Determine the [X, Y] coordinate at the center of the cell enclosing the given text.  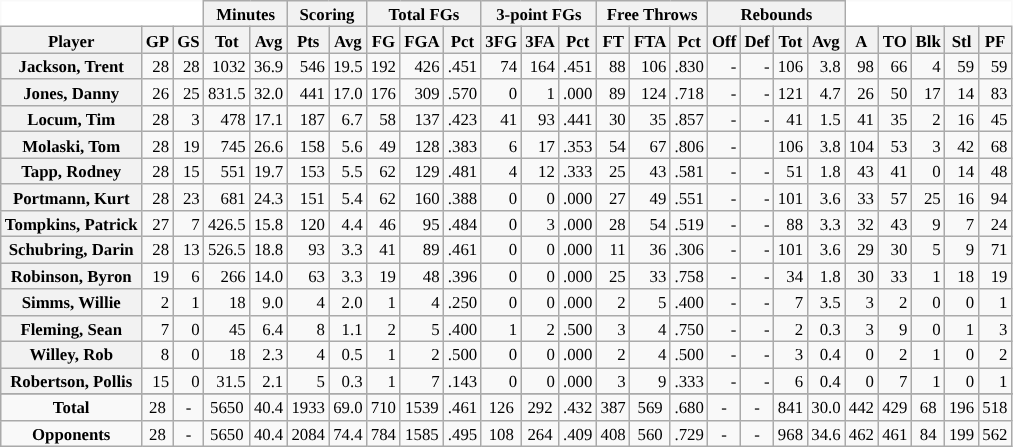
53 [894, 145]
95 [422, 224]
Simms, Willie [72, 302]
.250 [463, 302]
34 [790, 276]
14.0 [269, 276]
176 [384, 93]
968 [790, 433]
GS [188, 40]
.495 [463, 433]
199 [962, 433]
266 [227, 276]
15.8 [269, 224]
Tapp, Rodney [72, 171]
387 [612, 407]
309 [422, 93]
1.1 [348, 328]
63 [308, 276]
17.1 [269, 119]
.806 [689, 145]
23 [188, 197]
Blk [928, 40]
.143 [463, 381]
19.5 [348, 66]
TO [894, 40]
192 [384, 66]
34.6 [826, 433]
160 [422, 197]
9.0 [269, 302]
2.3 [269, 355]
84 [928, 433]
30.0 [826, 407]
32 [862, 224]
Willey, Rob [72, 355]
32.0 [269, 93]
5.6 [348, 145]
11 [612, 250]
2.1 [269, 381]
196 [962, 407]
3.5 [826, 302]
98 [862, 66]
Stl [962, 40]
Scoring [326, 14]
569 [650, 407]
Total FGs [424, 14]
108 [501, 433]
Total [72, 407]
A [862, 40]
.680 [689, 407]
551 [227, 171]
426 [422, 66]
128 [422, 145]
.388 [463, 197]
Def [756, 40]
.396 [463, 276]
442 [862, 407]
126 [501, 407]
.306 [689, 250]
.570 [463, 93]
0.5 [348, 355]
Molaski, Tom [72, 145]
24 [994, 224]
Opponents [72, 433]
164 [540, 66]
71 [994, 250]
Fleming, Sean [72, 328]
120 [308, 224]
187 [308, 119]
745 [227, 145]
29 [862, 250]
74.4 [348, 433]
13 [188, 250]
292 [540, 407]
.718 [689, 93]
.758 [689, 276]
560 [650, 433]
784 [384, 433]
562 [994, 433]
.519 [689, 224]
6.7 [348, 119]
26.6 [269, 145]
681 [227, 197]
.551 [689, 197]
Tompkins, Patrick [72, 224]
67 [650, 145]
426.5 [227, 224]
264 [540, 433]
3-point FGs [538, 14]
.353 [578, 145]
36 [650, 250]
.409 [578, 433]
74 [501, 66]
1585 [422, 433]
429 [894, 407]
GP [158, 40]
94 [994, 197]
58 [384, 119]
408 [612, 433]
Robinson, Byron [72, 276]
FGA [422, 40]
129 [422, 171]
24.3 [269, 197]
42 [962, 145]
FTA [650, 40]
104 [862, 145]
710 [384, 407]
.750 [689, 328]
4.7 [826, 93]
158 [308, 145]
12 [540, 171]
153 [308, 171]
526.5 [227, 250]
66 [894, 66]
137 [422, 119]
151 [308, 197]
Free Throws [652, 14]
2084 [308, 433]
1.5 [826, 119]
.857 [689, 119]
441 [308, 93]
5.4 [348, 197]
124 [650, 93]
PF [994, 40]
121 [790, 93]
69.0 [348, 407]
.729 [689, 433]
.830 [689, 66]
Rebounds [776, 14]
1539 [422, 407]
.581 [689, 171]
831.5 [227, 93]
4.4 [348, 224]
36.9 [269, 66]
478 [227, 119]
518 [994, 407]
1933 [308, 407]
FT [612, 40]
Schubring, Darin [72, 250]
Robertson, Pollis [72, 381]
Off [724, 40]
19.7 [269, 171]
3FA [540, 40]
46 [384, 224]
841 [790, 407]
17.0 [348, 93]
51 [790, 171]
461 [894, 433]
3FG [501, 40]
Portmann, Kurt [72, 197]
6.4 [269, 328]
2.0 [348, 302]
Minutes [246, 14]
31.5 [227, 381]
Jackson, Trent [72, 66]
.441 [578, 119]
1032 [227, 66]
Pts [308, 40]
462 [862, 433]
5.5 [348, 171]
546 [308, 66]
83 [994, 93]
50 [894, 93]
.432 [578, 407]
.423 [463, 119]
.484 [463, 224]
FG [384, 40]
57 [894, 197]
.481 [463, 171]
18.8 [269, 250]
.383 [463, 145]
Player [72, 40]
Locum, Tim [72, 119]
Jones, Danny [72, 93]
